From the cell containing the given text, extract its center point as (x, y) coordinate. 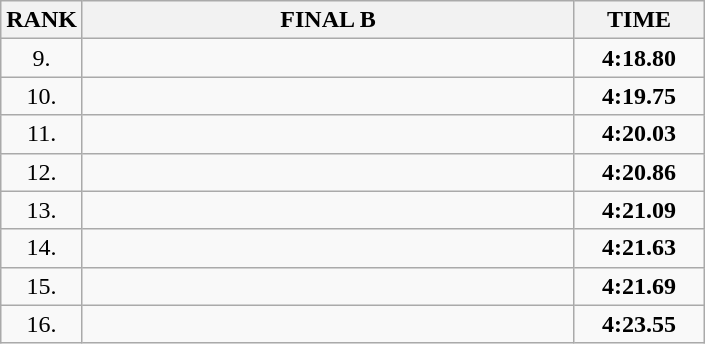
RANK (42, 20)
12. (42, 172)
4:23.55 (640, 324)
4:21.63 (640, 248)
16. (42, 324)
10. (42, 96)
14. (42, 248)
9. (42, 58)
4:20.03 (640, 134)
11. (42, 134)
4:20.86 (640, 172)
4:21.09 (640, 210)
TIME (640, 20)
4:18.80 (640, 58)
15. (42, 286)
4:21.69 (640, 286)
13. (42, 210)
4:19.75 (640, 96)
FINAL B (328, 20)
